Find where the given text appears and provide that cell's center as [X, Y] coordinate. 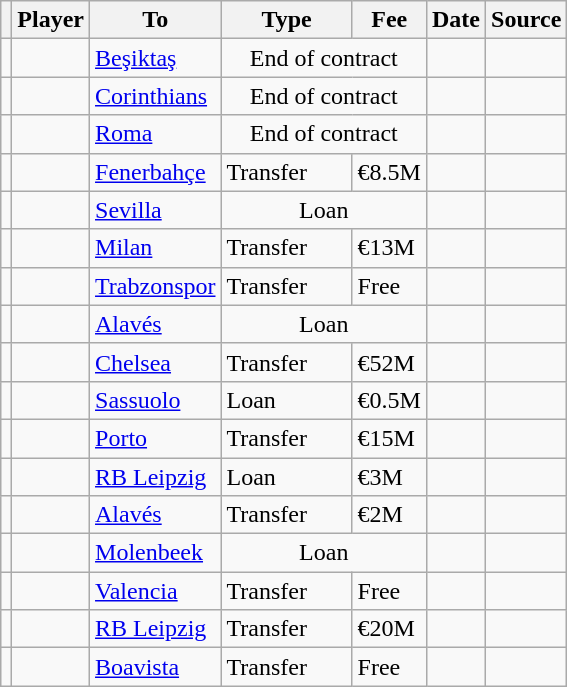
€0.5M [389, 400]
Corinthians [156, 96]
Beşiktaş [156, 58]
Fenerbahçe [156, 172]
To [156, 20]
Sassuolo [156, 400]
Roma [156, 134]
Sevilla [156, 210]
Porto [156, 438]
Trabzonspor [156, 286]
Date [456, 20]
Valencia [156, 591]
Boavista [156, 667]
€8.5M [389, 172]
Type [286, 20]
Molenbeek [156, 553]
Chelsea [156, 362]
€15M [389, 438]
Fee [389, 20]
Milan [156, 248]
€13M [389, 248]
€20M [389, 629]
Player [51, 20]
€2M [389, 515]
€3M [389, 477]
€52M [389, 362]
Source [526, 20]
